Capture the cell that displays the provided text and extract its [x, y] central coordinate. 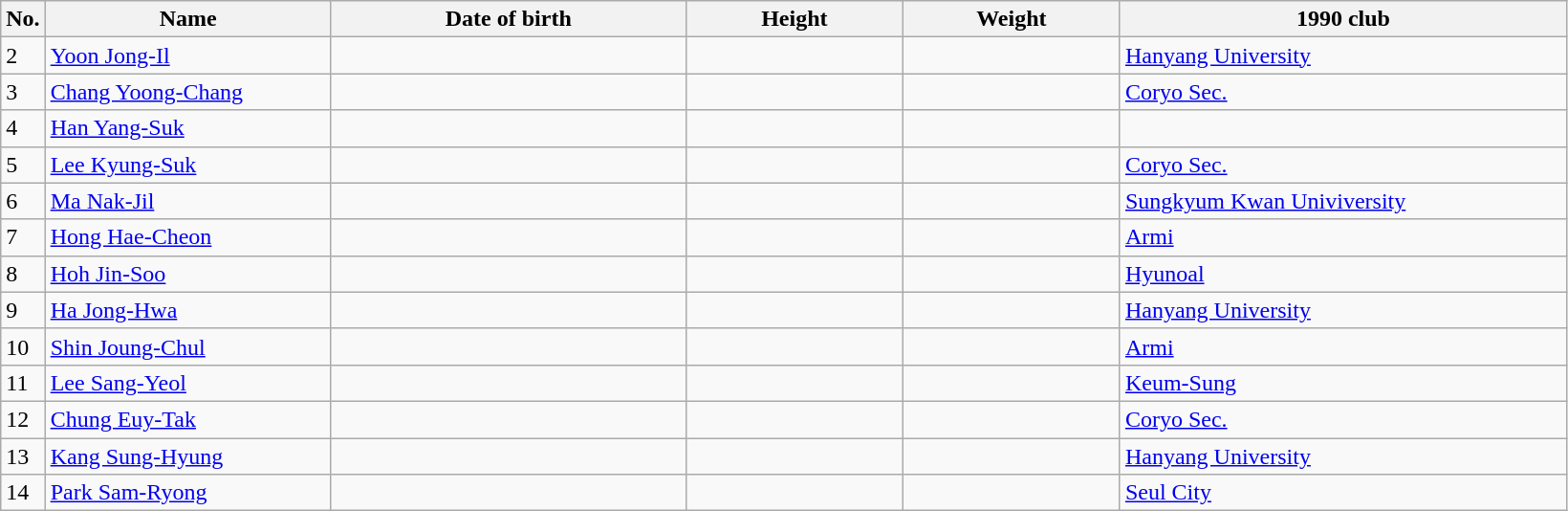
Name [187, 19]
Seul City [1342, 493]
14 [23, 493]
Sungkyum Kwan Univiversity [1342, 201]
Park Sam-Ryong [187, 493]
Kang Sung-Hyung [187, 456]
5 [23, 165]
Hong Hae-Cheon [187, 237]
Date of birth [509, 19]
3 [23, 92]
6 [23, 201]
4 [23, 128]
Lee Sang-Yeol [187, 383]
Hyunoal [1342, 274]
Shin Joung-Chul [187, 346]
9 [23, 310]
Ha Jong-Hwa [187, 310]
12 [23, 419]
7 [23, 237]
No. [23, 19]
2 [23, 56]
8 [23, 274]
10 [23, 346]
Han Yang-Suk [187, 128]
13 [23, 456]
Weight [1012, 19]
11 [23, 383]
1990 club [1342, 19]
Height [794, 19]
Lee Kyung-Suk [187, 165]
Ma Nak-Jil [187, 201]
Chung Euy-Tak [187, 419]
Yoon Jong-Il [187, 56]
Chang Yoong-Chang [187, 92]
Keum-Sung [1342, 383]
Hoh Jin-Soo [187, 274]
